Return the [X, Y] coordinate for the center point of the cell that contains the specified text.  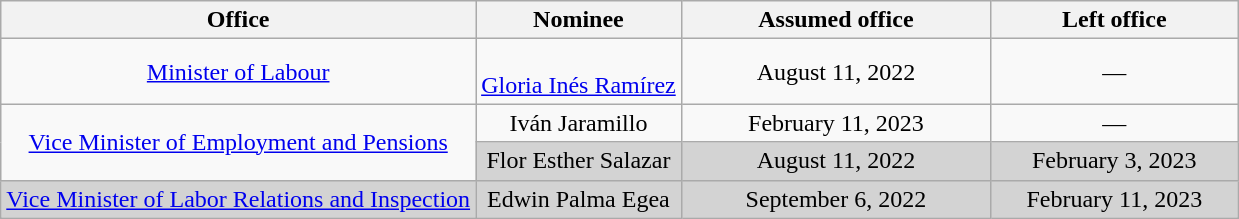
Vice Minister of Labor Relations and Inspection [238, 199]
Gloria Inés Ramírez [579, 72]
Nominee [579, 20]
Office [238, 20]
Edwin Palma Egea [579, 199]
Minister of Labour [238, 72]
Iván Jaramillo [579, 123]
February 3, 2023 [1114, 161]
Vice Minister of Employment and Pensions [238, 142]
Assumed office [836, 20]
Left office [1114, 20]
September 6, 2022 [836, 199]
Flor Esther Salazar [579, 161]
